Find where the given text appears and provide that cell's center as (X, Y) coordinate. 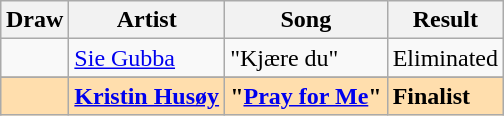
Artist (147, 20)
"Pray for Me" (306, 96)
Finalist (445, 96)
Song (306, 20)
"Kjære du" (306, 58)
Sie Gubba (147, 58)
Draw (34, 20)
Result (445, 20)
Kristin Husøy (147, 96)
Eliminated (445, 58)
